From the cell containing the given text, extract its center point as [X, Y] coordinate. 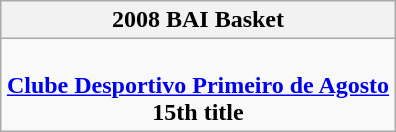
2008 BAI Basket [198, 20]
Clube Desportivo Primeiro de Agosto15th title [198, 85]
